For the text-containing cell, return its midpoint in (x, y) coordinate format. 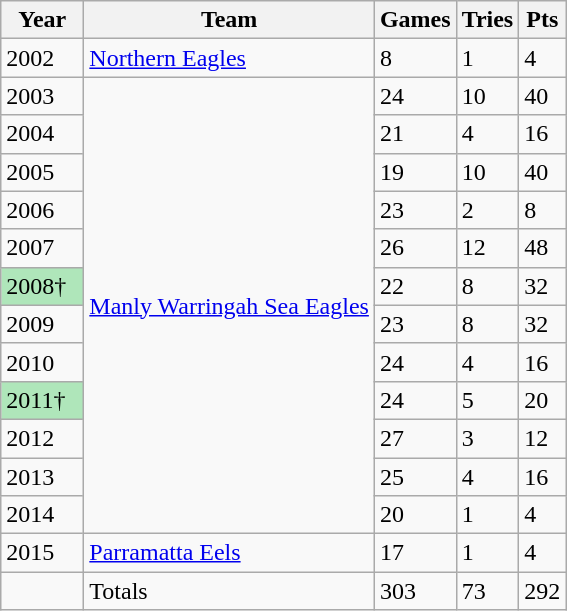
2008† (42, 286)
22 (415, 286)
2 (488, 210)
27 (415, 438)
2005 (42, 172)
17 (415, 553)
2003 (42, 96)
2007 (42, 248)
2011† (42, 400)
5 (488, 400)
2006 (42, 210)
2015 (42, 553)
Manly Warringah Sea Eagles (230, 306)
25 (415, 477)
2010 (42, 362)
26 (415, 248)
Tries (488, 20)
19 (415, 172)
2002 (42, 58)
73 (488, 591)
Totals (230, 591)
Team (230, 20)
2014 (42, 515)
303 (415, 591)
292 (542, 591)
2004 (42, 134)
21 (415, 134)
Games (415, 20)
Year (42, 20)
Parramatta Eels (230, 553)
Pts (542, 20)
48 (542, 248)
Northern Eagles (230, 58)
3 (488, 438)
2013 (42, 477)
2012 (42, 438)
2009 (42, 324)
